Output the [x, y] coordinate of the center of the cell containing the given text.  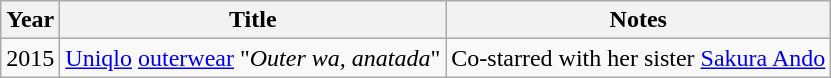
Uniqlo outerwear "Outer wa, anatada" [253, 58]
2015 [30, 58]
Notes [638, 20]
Co-starred with her sister Sakura Ando [638, 58]
Year [30, 20]
Title [253, 20]
